Capture the cell that displays the provided text and extract its (x, y) central coordinate. 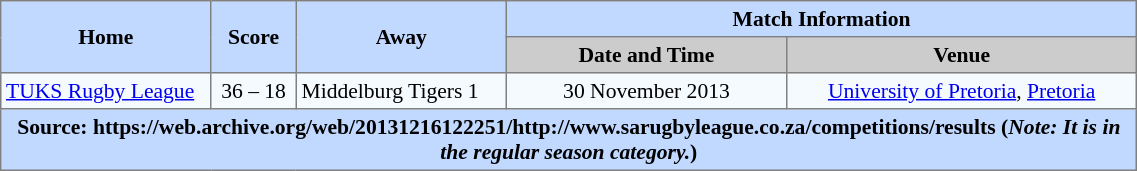
36 – 18 (254, 91)
TUKS Rugby League (106, 91)
Middelburg Tigers 1 (401, 91)
Score (254, 37)
Match Information (821, 19)
Away (401, 37)
30 November 2013 (646, 91)
Date and Time (646, 55)
Venue (962, 55)
University of Pretoria, Pretoria (962, 91)
Home (106, 37)
Source: https://web.archive.org/web/20131216122251/http://www.sarugbyleague.co.za/competitions/results (Note: It is in the regular season category.) (569, 140)
